Identify which cell holds the provided text, then report its (x, y) central coordinate. 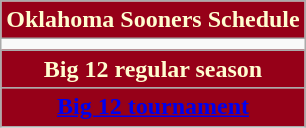
Big 12 tournament (153, 107)
Oklahoma Sooners Schedule (153, 20)
Big 12 regular season (153, 69)
